Determine the (X, Y) coordinate at the center of the cell enclosing the given text.  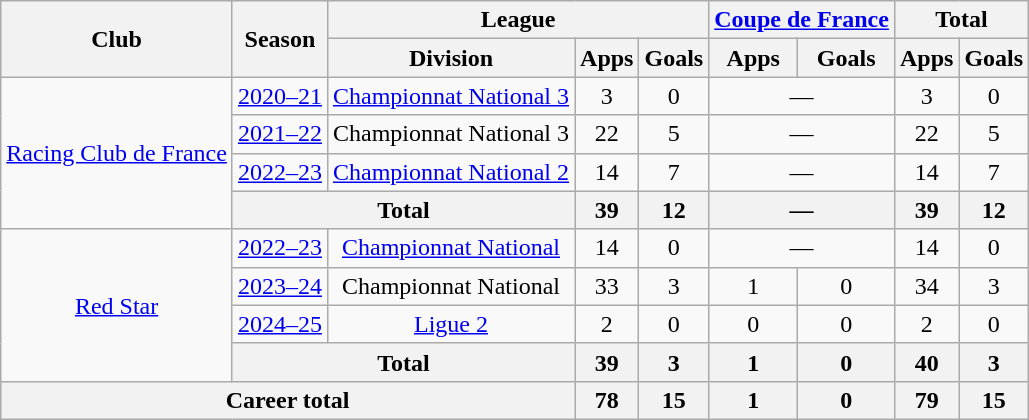
Club (117, 39)
Division (450, 58)
Coupe de France (802, 20)
34 (926, 286)
79 (926, 400)
Ligue 2 (450, 324)
2020–21 (280, 96)
League (518, 20)
2021–22 (280, 134)
2024–25 (280, 324)
Red Star (117, 305)
Championnat National 2 (450, 172)
Racing Club de France (117, 153)
Season (280, 39)
2023–24 (280, 286)
40 (926, 362)
Career total (288, 400)
78 (607, 400)
33 (607, 286)
